Output the (X, Y) coordinate of the center of the cell containing the given text.  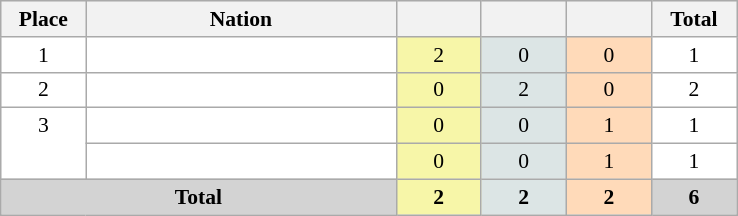
6 (694, 197)
Place (44, 19)
3 (44, 144)
Nation (241, 19)
